Capture the cell that displays the provided text and extract its (X, Y) central coordinate. 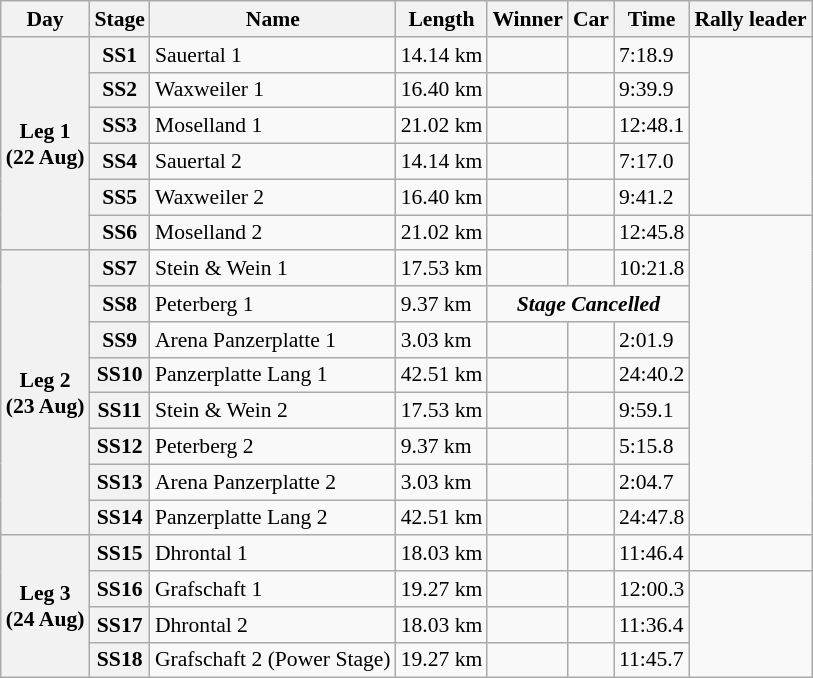
Leg 2(23 Aug) (46, 394)
11:46.4 (652, 554)
24:47.8 (652, 518)
Moselland 2 (273, 233)
Waxweiler 1 (273, 90)
SS16 (119, 589)
Winner (528, 19)
Sauertal 1 (273, 55)
Name (273, 19)
Grafschaft 1 (273, 589)
Moselland 1 (273, 126)
7:18.9 (652, 55)
Time (652, 19)
Stage (119, 19)
Peterberg 2 (273, 447)
Grafschaft 2 (Power Stage) (273, 660)
Stein & Wein 2 (273, 411)
SS6 (119, 233)
12:48.1 (652, 126)
SS10 (119, 375)
SS7 (119, 269)
SS18 (119, 660)
Peterberg 1 (273, 304)
9:59.1 (652, 411)
Waxweiler 2 (273, 197)
SS13 (119, 482)
Dhrontal 1 (273, 554)
Arena Panzerplatte 1 (273, 340)
SS15 (119, 554)
SS9 (119, 340)
SS17 (119, 625)
SS1 (119, 55)
12:00.3 (652, 589)
11:36.4 (652, 625)
10:21.8 (652, 269)
9:39.9 (652, 90)
SS2 (119, 90)
SS5 (119, 197)
Leg 3(24 Aug) (46, 607)
Rally leader (750, 19)
9:41.2 (652, 197)
SS3 (119, 126)
Arena Panzerplatte 2 (273, 482)
Leg 1(22 Aug) (46, 144)
SS12 (119, 447)
12:45.8 (652, 233)
Car (591, 19)
SS4 (119, 162)
Sauertal 2 (273, 162)
24:40.2 (652, 375)
SS11 (119, 411)
Panzerplatte Lang 2 (273, 518)
Day (46, 19)
2:01.9 (652, 340)
11:45.7 (652, 660)
7:17.0 (652, 162)
Dhrontal 2 (273, 625)
2:04.7 (652, 482)
Stein & Wein 1 (273, 269)
Panzerplatte Lang 1 (273, 375)
Stage Cancelled (588, 304)
SS14 (119, 518)
SS8 (119, 304)
5:15.8 (652, 447)
Length (442, 19)
